Determine the (X, Y) coordinate at the center of the cell enclosing the given text.  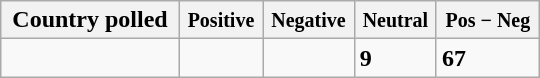
67 (488, 58)
Neutral (395, 20)
Positive (220, 20)
Pos − Neg (488, 20)
9 (395, 58)
Negative (309, 20)
Country polled (90, 20)
